Find where the given text appears and provide that cell's center as (x, y) coordinate. 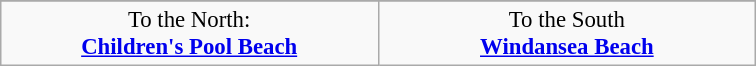
To the North:Children's Pool Beach (189, 34)
To the SouthWindansea Beach (567, 34)
